Provide the (x, y) coordinate of the cell's center where the given text is located.  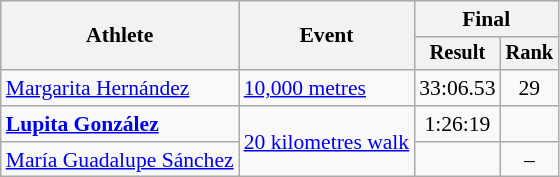
1:26:19 (457, 124)
Rank (530, 54)
33:06.53 (457, 88)
Margarita Hernández (120, 88)
20 kilometres walk (327, 142)
Lupita González (120, 124)
Result (457, 54)
10,000 metres (327, 88)
29 (530, 88)
Final (486, 19)
Event (327, 36)
Athlete (120, 36)
